Capture the cell that displays the provided text and extract its (x, y) central coordinate. 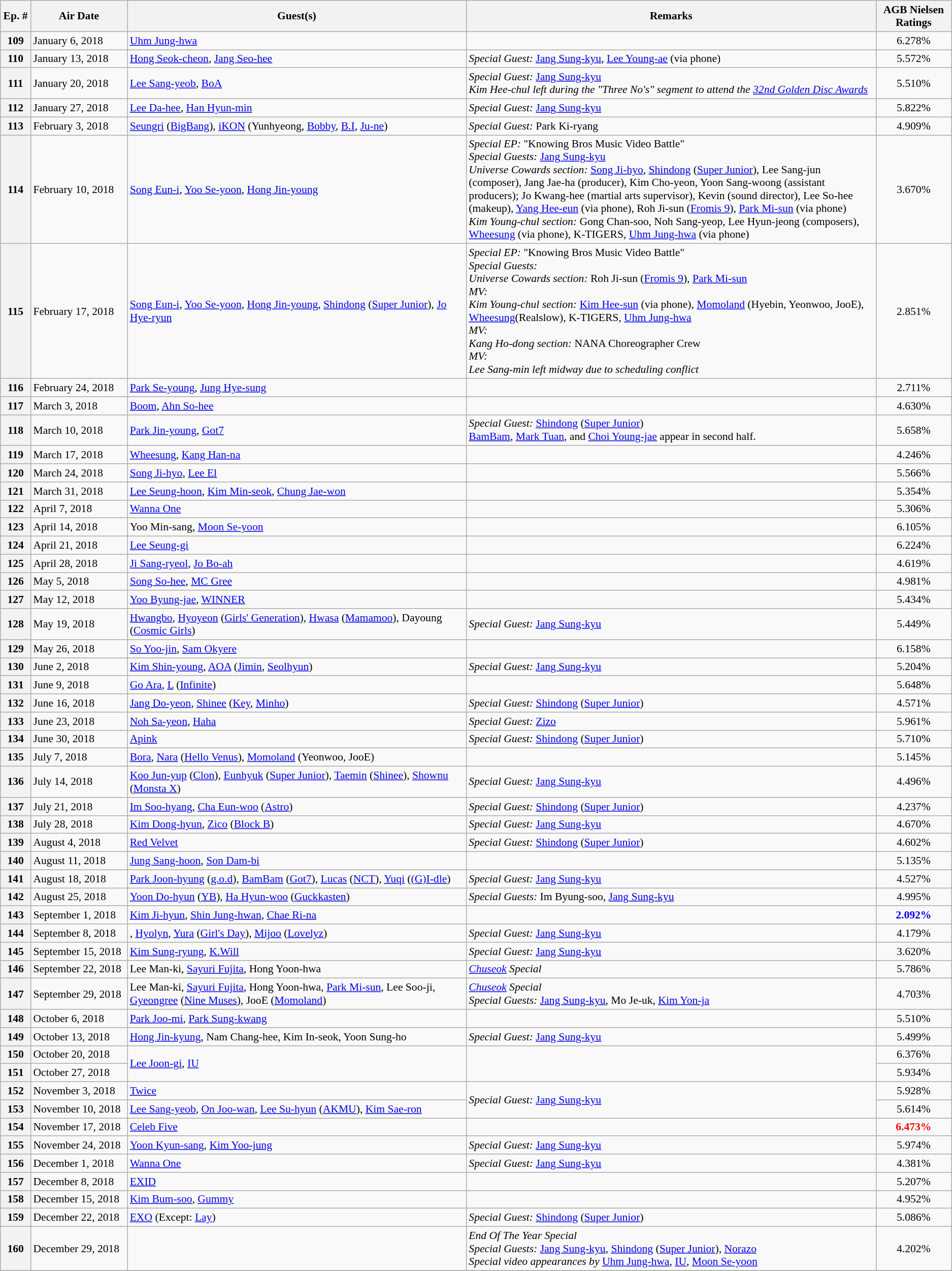
5.974% (914, 1146)
March 31, 2018 (79, 491)
July 21, 2018 (79, 807)
129 (16, 649)
December 22, 2018 (79, 1218)
119 (16, 455)
Wheesung, Kang Han-na (297, 455)
December 15, 2018 (79, 1199)
Park Joon-hyung (g.o.d), BamBam (Got7), Lucas (NCT), Yuqi ((G)I-dle) (297, 879)
136 (16, 782)
Boom, Ahn So-hee (297, 406)
Yoon Kyun-sang, Kim Yoo-jung (297, 1146)
153 (16, 1109)
Special Guest: Park Ki-ryang (671, 126)
Kim Sung-ryung, K.Will (297, 951)
Uhm Jung-hwa (297, 41)
Jang Do-yeon, Shinee (Key, Minho) (297, 703)
4.246% (914, 455)
April 14, 2018 (79, 527)
6.224% (914, 546)
4.630% (914, 406)
116 (16, 388)
May 19, 2018 (79, 624)
5.658% (914, 430)
160 (16, 1249)
April 28, 2018 (79, 563)
Lee Seung-gi (297, 546)
126 (16, 582)
Im Soo-hyang, Cha Eun-woo (Astro) (297, 807)
May 5, 2018 (79, 582)
Red Velvet (297, 843)
158 (16, 1199)
November 24, 2018 (79, 1146)
134 (16, 739)
Song Ji-hyo, Lee El (297, 473)
December 1, 2018 (79, 1163)
Yoo Byung-jae, WINNER (297, 600)
October 13, 2018 (79, 1037)
4.602% (914, 843)
125 (16, 563)
148 (16, 1019)
So Yoo-jin, Sam Okyere (297, 649)
130 (16, 667)
6.158% (914, 649)
September 15, 2018 (79, 951)
154 (16, 1127)
123 (16, 527)
April 21, 2018 (79, 546)
135 (16, 757)
5.961% (914, 721)
5.566% (914, 473)
5.572% (914, 59)
120 (16, 473)
December 8, 2018 (79, 1182)
111 (16, 83)
6.376% (914, 1055)
Song Eun-i, Yoo Se-yoon, Hong Jin-young (297, 189)
Yoon Do-hyun (YB), Ha Hyun-woo (Guckkasten) (297, 897)
4.571% (914, 703)
5.710% (914, 739)
152 (16, 1091)
137 (16, 807)
Remarks (671, 16)
5.614% (914, 1109)
Jung Sang-hoon, Son Dam-bi (297, 861)
November 17, 2018 (79, 1127)
127 (16, 600)
Kim Dong-hyun, Zico (Block B) (297, 824)
Seungri (BigBang), iKON (Yunhyeong, Bobby, B.I, Ju-ne) (297, 126)
September 1, 2018 (79, 915)
May 12, 2018 (79, 600)
4.496% (914, 782)
5.499% (914, 1037)
121 (16, 491)
2.851% (914, 311)
4.381% (914, 1163)
June 16, 2018 (79, 703)
3.620% (914, 951)
143 (16, 915)
Lee Man-ki, Sayuri Fujita, Hong Yoon-hwa, Park Mi-sun, Lee Soo-ji, Gyeongree (Nine Muses), JooE (Momoland) (297, 994)
Special Guest: Zizo (671, 721)
February 3, 2018 (79, 126)
Park Jin-young, Got7 (297, 430)
February 10, 2018 (79, 189)
5.822% (914, 108)
Hwangbo, Hyoyeon (Girls' Generation), Hwasa (Mamamoo), Dayoung (Cosmic Girls) (297, 624)
Lee Man-ki, Sayuri Fujita, Hong Yoon-hwa (297, 969)
142 (16, 897)
June 30, 2018 (79, 739)
5.648% (914, 685)
October 20, 2018 (79, 1055)
4.670% (914, 824)
Kim Shin-young, AOA (Jimin, Seolhyun) (297, 667)
Hong Jin-kyung, Nam Chang-hee, Kim In-seok, Yoon Sung-ho (297, 1037)
5.934% (914, 1073)
5.449% (914, 624)
5.204% (914, 667)
146 (16, 969)
5.306% (914, 509)
118 (16, 430)
End Of The Year SpecialSpecial Guests: Jang Sung-kyu, Shindong (Super Junior), NorazoSpecial video appearances by Uhm Jung-hwa, IU, Moon Se-yoon (671, 1249)
4.952% (914, 1199)
Bora, Nara (Hello Venus), Momoland (Yeonwoo, JooE) (297, 757)
Special Guest: Jang Sung-kyu, Lee Young-ae (via phone) (671, 59)
4.703% (914, 994)
March 10, 2018 (79, 430)
Special Guests: Im Byung-soo, Jang Sung-kyu (671, 897)
4.237% (914, 807)
Special Guest: Jang Sung-kyuKim Hee-chul left during the "Three No's" segment to attend the 32nd Golden Disc Awards (671, 83)
October 27, 2018 (79, 1073)
128 (16, 624)
Lee Joon-gi, IU (297, 1064)
4.179% (914, 933)
, Hyolyn, Yura (Girl's Day), Mijoo (Lovelyz) (297, 933)
151 (16, 1073)
June 23, 2018 (79, 721)
4.619% (914, 563)
Lee Da-hee, Han Hyun-min (297, 108)
131 (16, 685)
March 3, 2018 (79, 406)
November 10, 2018 (79, 1109)
5.086% (914, 1218)
December 29, 2018 (79, 1249)
109 (16, 41)
147 (16, 994)
September 29, 2018 (79, 994)
140 (16, 861)
145 (16, 951)
March 17, 2018 (79, 455)
2.711% (914, 388)
September 22, 2018 (79, 969)
122 (16, 509)
133 (16, 721)
Song Eun-i, Yoo Se-yoon, Hong Jin-young, Shindong (Super Junior), Jo Hye-ryun (297, 311)
May 26, 2018 (79, 649)
113 (16, 126)
6.278% (914, 41)
144 (16, 933)
February 24, 2018 (79, 388)
Hong Seok-cheon, Jang Seo-hee (297, 59)
139 (16, 843)
Noh Sa-yeon, Haha (297, 721)
156 (16, 1163)
4.995% (914, 897)
Go Ara, L (Infinite) (297, 685)
EXO (Except: Lay) (297, 1218)
4.527% (914, 879)
August 25, 2018 (79, 897)
June 2, 2018 (79, 667)
5.207% (914, 1182)
157 (16, 1182)
July 28, 2018 (79, 824)
Ji Sang-ryeol, Jo Bo-ah (297, 563)
5.434% (914, 600)
5.354% (914, 491)
4.981% (914, 582)
110 (16, 59)
5.145% (914, 757)
Air Date (79, 16)
114 (16, 189)
6.105% (914, 527)
Koo Jun-yup (Clon), Eunhyuk (Super Junior), Taemin (Shinee), Shownu (Monsta X) (297, 782)
Guest(s) (297, 16)
April 7, 2018 (79, 509)
149 (16, 1037)
112 (16, 108)
August 4, 2018 (79, 843)
Park Joo-mi, Park Sung-kwang (297, 1019)
Chuseok SpecialSpecial Guests: Jang Sung-kyu, Mo Je-uk, Kim Yon-ja (671, 994)
3.670% (914, 189)
Lee Sang-yeob, On Joo-wan, Lee Su-hyun (AKMU), Kim Sae-ron (297, 1109)
141 (16, 879)
5.135% (914, 861)
150 (16, 1055)
159 (16, 1218)
Twice (297, 1091)
Ep. # (16, 16)
AGB Nielsen Ratings (914, 16)
Park Se-young, Jung Hye-sung (297, 388)
Celeb Five (297, 1127)
117 (16, 406)
September 8, 2018 (79, 933)
132 (16, 703)
2.092% (914, 915)
January 20, 2018 (79, 83)
January 27, 2018 (79, 108)
November 3, 2018 (79, 1091)
5.928% (914, 1091)
January 13, 2018 (79, 59)
5.786% (914, 969)
Kim Ji-hyun, Shin Jung-hwan, Chae Ri-na (297, 915)
June 9, 2018 (79, 685)
Chuseok Special (671, 969)
Yoo Min-sang, Moon Se-yoon (297, 527)
January 6, 2018 (79, 41)
August 11, 2018 (79, 861)
4.909% (914, 126)
Lee Sang-yeob, BoA (297, 83)
Special Guest: Shindong (Super Junior) BamBam, Mark Tuan, and Choi Young-jae appear in second half. (671, 430)
August 18, 2018 (79, 879)
Song So-hee, MC Gree (297, 582)
EXID (297, 1182)
July 7, 2018 (79, 757)
Apink (297, 739)
138 (16, 824)
Lee Seung-hoon, Kim Min-seok, Chung Jae-won (297, 491)
October 6, 2018 (79, 1019)
July 14, 2018 (79, 782)
155 (16, 1146)
6.473% (914, 1127)
February 17, 2018 (79, 311)
115 (16, 311)
4.202% (914, 1249)
March 24, 2018 (79, 473)
124 (16, 546)
Kim Bum-soo, Gummy (297, 1199)
